Return [X, Y] of the center of cell containing provided text 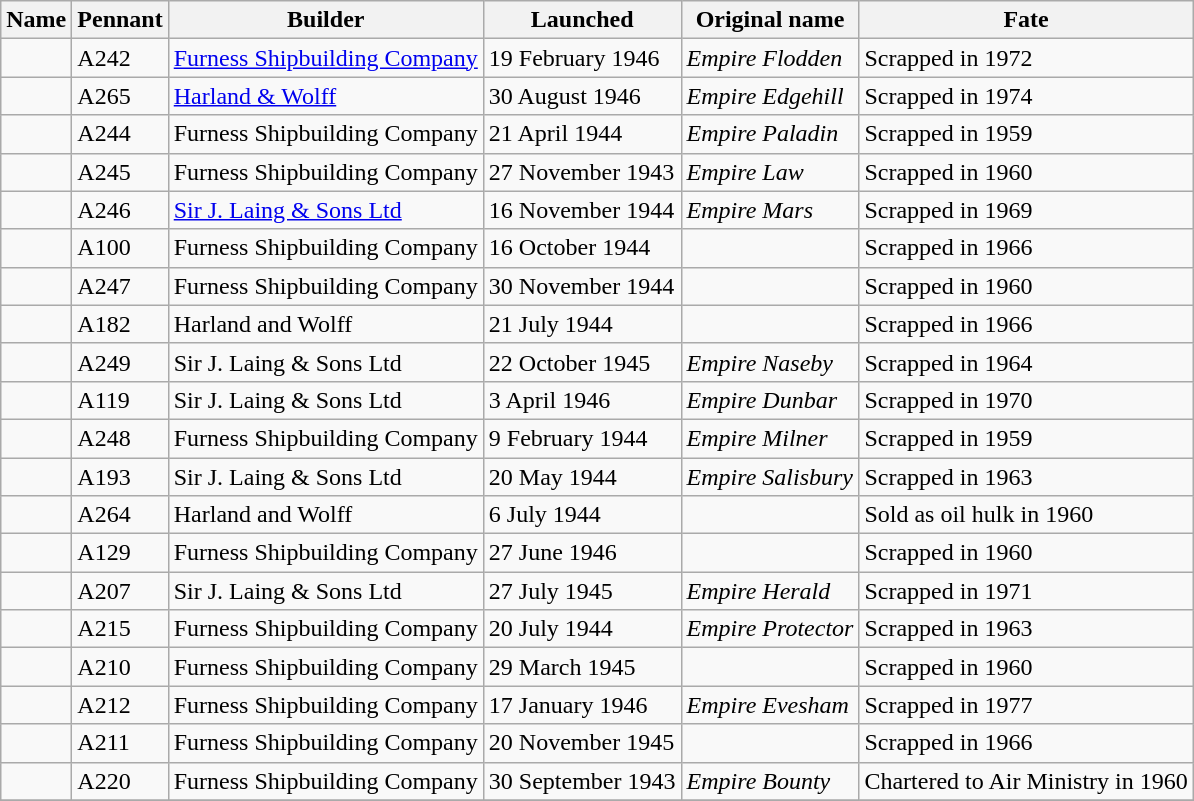
Harland & Wolff [326, 96]
Chartered to Air Ministry in 1960 [1026, 781]
A246 [120, 210]
6 July 1944 [582, 515]
27 June 1946 [582, 553]
Scrapped in 1969 [1026, 210]
Sold as oil hulk in 1960 [1026, 515]
A100 [120, 248]
20 November 1945 [582, 743]
A211 [120, 743]
Empire Paladin [770, 134]
A129 [120, 553]
A245 [120, 172]
Empire Herald [770, 591]
Scrapped in 1974 [1026, 96]
27 July 1945 [582, 591]
A220 [120, 781]
30 November 1944 [582, 286]
Empire Law [770, 172]
Launched [582, 20]
A182 [120, 324]
Empire Edgehill [770, 96]
30 August 1946 [582, 96]
A249 [120, 362]
3 April 1946 [582, 400]
Scrapped in 1964 [1026, 362]
21 July 1944 [582, 324]
A193 [120, 477]
Pennant [120, 20]
29 March 1945 [582, 667]
16 November 1944 [582, 210]
Empire Evesham [770, 705]
19 February 1946 [582, 58]
A119 [120, 400]
Scrapped in 1971 [1026, 591]
Original name [770, 20]
A212 [120, 705]
27 November 1943 [582, 172]
Empire Naseby [770, 362]
A207 [120, 591]
A265 [120, 96]
Empire Mars [770, 210]
21 April 1944 [582, 134]
Scrapped in 1970 [1026, 400]
Scrapped in 1972 [1026, 58]
A215 [120, 629]
Fate [1026, 20]
Empire Milner [770, 438]
Empire Protector [770, 629]
20 July 1944 [582, 629]
30 September 1943 [582, 781]
A210 [120, 667]
Builder [326, 20]
20 May 1944 [582, 477]
A242 [120, 58]
9 February 1944 [582, 438]
Empire Flodden [770, 58]
Empire Bounty [770, 781]
A264 [120, 515]
Scrapped in 1977 [1026, 705]
17 January 1946 [582, 705]
22 October 1945 [582, 362]
Name [36, 20]
A248 [120, 438]
A247 [120, 286]
Empire Salisbury [770, 477]
A244 [120, 134]
16 October 1944 [582, 248]
Empire Dunbar [770, 400]
